Determine the (X, Y) coordinate at the center of the cell enclosing the given text.  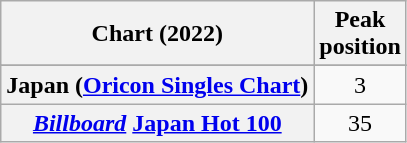
Japan (Oricon Singles Chart) (158, 85)
35 (360, 123)
Chart (2022) (158, 34)
3 (360, 85)
Billboard Japan Hot 100 (158, 123)
Peakposition (360, 34)
